Search for the cell housing the specified text and yield its (x, y) center coordinate. 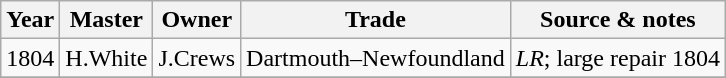
LR; large repair 1804 (618, 58)
Year (30, 20)
Master (106, 20)
J.Crews (197, 58)
1804 (30, 58)
Owner (197, 20)
Source & notes (618, 20)
H.White (106, 58)
Dartmouth–Newfoundland (376, 58)
Trade (376, 20)
